From the cell containing the given text, extract its center point as [X, Y] coordinate. 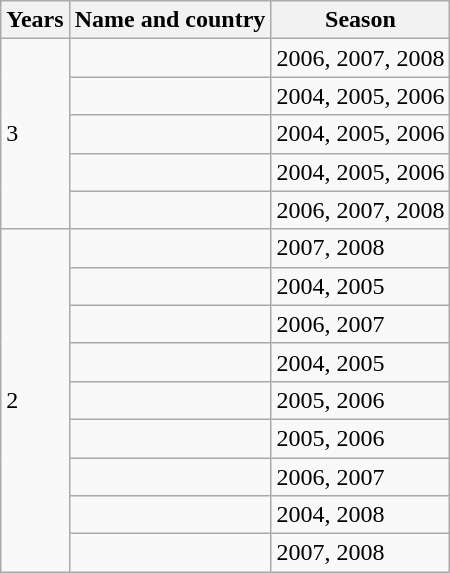
3 [35, 134]
Name and country [170, 20]
Season [360, 20]
Years [35, 20]
2004, 2008 [360, 515]
2 [35, 400]
